Locate the cell with the specified text and output its (x, y) center coordinate. 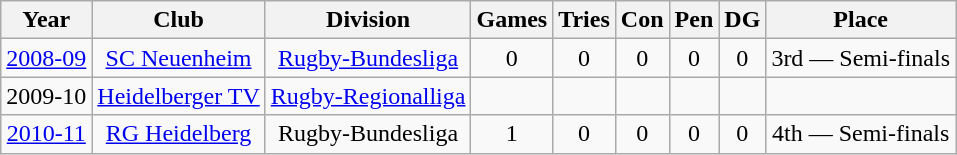
Rugby-Regionalliga (368, 96)
Heidelberger TV (178, 96)
Pen (694, 20)
RG Heidelberg (178, 134)
SC Neuenheim (178, 58)
DG (742, 20)
2010-11 (46, 134)
2008-09 (46, 58)
Place (861, 20)
Con (642, 20)
2009-10 (46, 96)
1 (512, 134)
Club (178, 20)
3rd — Semi-finals (861, 58)
4th — Semi-finals (861, 134)
Games (512, 20)
Division (368, 20)
Tries (584, 20)
Year (46, 20)
